Determine the [X, Y] coordinate at the center of the cell enclosing the given text.  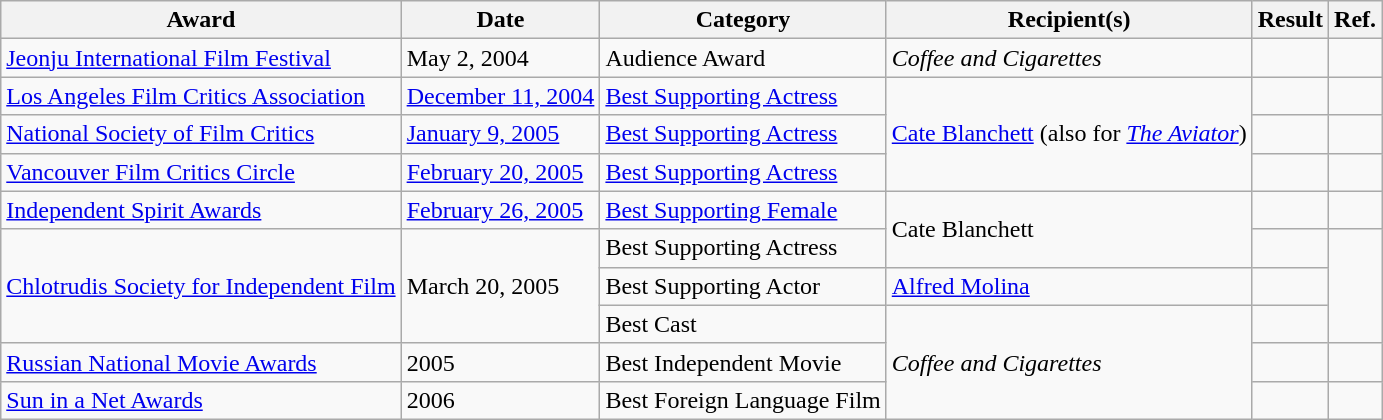
Category [743, 20]
2006 [500, 400]
Best Cast [743, 324]
Alfred Molina [1069, 286]
Cate Blanchett (also for The Aviator) [1069, 134]
National Society of Film Critics [201, 134]
Vancouver Film Critics Circle [201, 172]
May 2, 2004 [500, 58]
Chlotrudis Society for Independent Film [201, 286]
Russian National Movie Awards [201, 362]
Best Supporting Female [743, 210]
December 11, 2004 [500, 96]
Award [201, 20]
2005 [500, 362]
February 20, 2005 [500, 172]
Best Foreign Language Film [743, 400]
Best Supporting Actor [743, 286]
Date [500, 20]
March 20, 2005 [500, 286]
Los Angeles Film Critics Association [201, 96]
Sun in a Net Awards [201, 400]
Audience Award [743, 58]
Best Independent Movie [743, 362]
Result [1290, 20]
Cate Blanchett [1069, 229]
Ref. [1356, 20]
February 26, 2005 [500, 210]
Independent Spirit Awards [201, 210]
January 9, 2005 [500, 134]
Jeonju International Film Festival [201, 58]
Recipient(s) [1069, 20]
